Output the (x, y) coordinate of the center of the cell containing the given text.  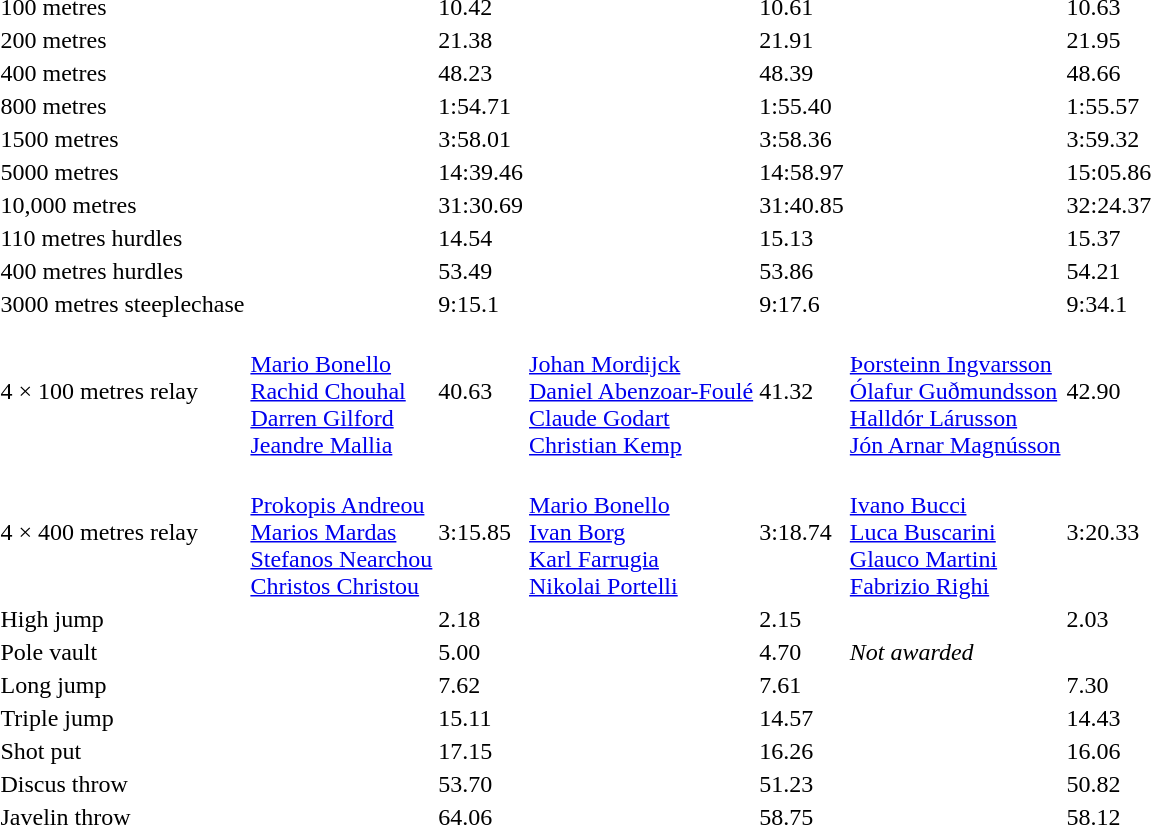
3:15.85 (481, 532)
31:40.85 (802, 205)
Prokopis AndreouMarios MardasStefanos NearchouChristos Christou (342, 532)
5.00 (481, 652)
14.54 (481, 238)
21.91 (802, 40)
53.49 (481, 271)
2.15 (802, 619)
9:15.1 (481, 304)
1:55.40 (802, 106)
48.39 (802, 73)
Mario BonelloRachid ChouhalDarren GilfordJeandre Mallia (342, 391)
48.23 (481, 73)
15.13 (802, 238)
41.32 (802, 391)
Þorsteinn IngvarssonÓlafur GuðmundssonHalldór LárussonJón Arnar Magnússon (955, 391)
3:18.74 (802, 532)
15.11 (481, 718)
Mario BonelloIvan BorgKarl FarrugiaNikolai Portelli (642, 532)
1:54.71 (481, 106)
4.70 (802, 652)
9:17.6 (802, 304)
Johan MordijckDaniel Abenzoar-FouléClaude GodartChristian Kemp (642, 391)
3:58.01 (481, 139)
3:58.36 (802, 139)
Not awarded (955, 652)
14:39.46 (481, 172)
14.57 (802, 718)
51.23 (802, 784)
16.26 (802, 751)
14:58.97 (802, 172)
53.86 (802, 271)
2.18 (481, 619)
7.61 (802, 685)
31:30.69 (481, 205)
21.38 (481, 40)
Ivano BucciLuca BuscariniGlauco MartiniFabrizio Righi (955, 532)
7.62 (481, 685)
40.63 (481, 391)
17.15 (481, 751)
53.70 (481, 784)
